For the text-containing cell, return its midpoint in (X, Y) coordinate format. 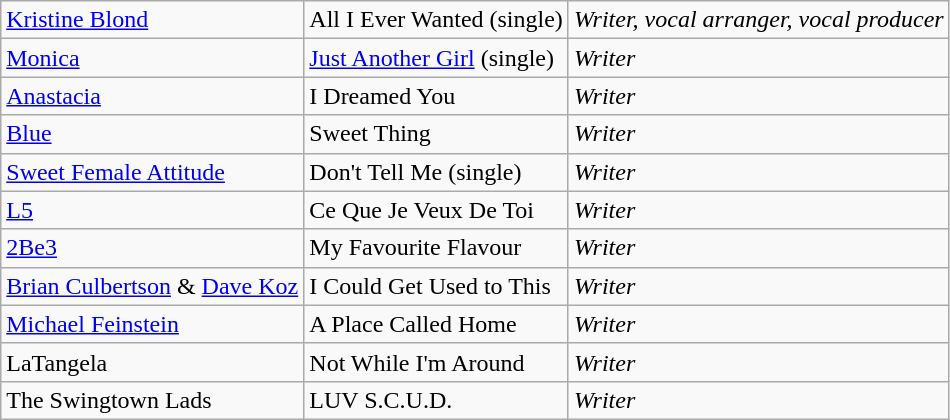
L5 (152, 210)
Blue (152, 134)
I Dreamed You (436, 96)
LaTangela (152, 362)
I Could Get Used to This (436, 286)
A Place Called Home (436, 324)
Writer, vocal arranger, vocal producer (758, 20)
Kristine Blond (152, 20)
Sweet Female Attitude (152, 172)
LUV S.C.U.D. (436, 400)
All I Ever Wanted (single) (436, 20)
Ce Que Je Veux De Toi (436, 210)
My Favourite Flavour (436, 248)
Don't Tell Me (single) (436, 172)
Michael Feinstein (152, 324)
Not While I'm Around (436, 362)
2Be3 (152, 248)
Monica (152, 58)
Just Another Girl (single) (436, 58)
The Swingtown Lads (152, 400)
Anastacia (152, 96)
Brian Culbertson & Dave Koz (152, 286)
Sweet Thing (436, 134)
